Extract the (X, Y) coordinate from the center of the cell holding the provided text.  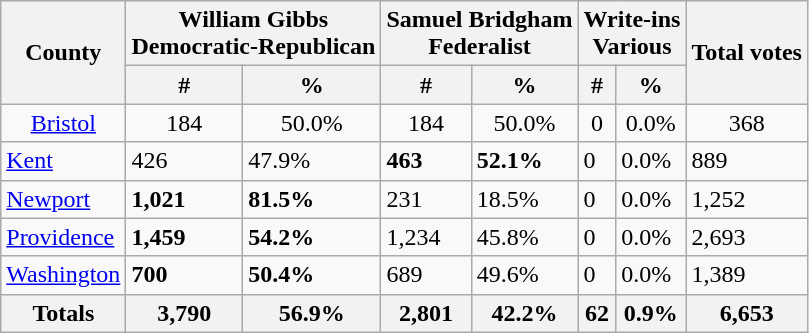
Kent (64, 161)
County (64, 52)
689 (426, 275)
6,653 (747, 313)
18.5% (524, 199)
Washington (64, 275)
1,389 (747, 275)
Providence (64, 237)
62 (597, 313)
47.9% (312, 161)
Total votes (747, 52)
463 (426, 161)
William GibbsDemocratic-Republican (254, 34)
2,801 (426, 313)
56.9% (312, 313)
2,693 (747, 237)
Samuel BridghamFederalist (480, 34)
42.2% (524, 313)
426 (184, 161)
81.5% (312, 199)
Bristol (64, 123)
52.1% (524, 161)
Write-insVarious (632, 34)
50.4% (312, 275)
54.2% (312, 237)
1,252 (747, 199)
1,021 (184, 199)
368 (747, 123)
45.8% (524, 237)
0.9% (651, 313)
1,459 (184, 237)
700 (184, 275)
49.6% (524, 275)
3,790 (184, 313)
Totals (64, 313)
1,234 (426, 237)
231 (426, 199)
889 (747, 161)
Newport (64, 199)
